Extract the (x, y) coordinate from the center of the cell holding the provided text.  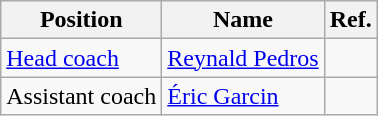
Assistant coach (82, 96)
Éric Garcin (243, 96)
Name (243, 20)
Ref. (350, 20)
Head coach (82, 58)
Reynald Pedros (243, 58)
Position (82, 20)
